Return (x, y) of the center of cell containing provided text 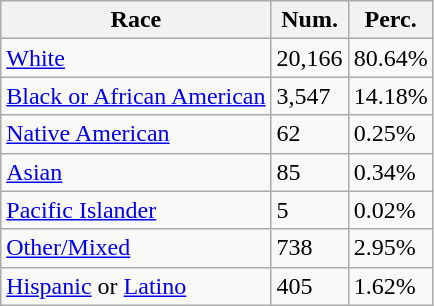
Perc. (390, 20)
405 (310, 286)
3,547 (310, 96)
1.62% (390, 286)
0.25% (390, 134)
62 (310, 134)
738 (310, 248)
Race (136, 20)
20,166 (310, 58)
0.02% (390, 210)
Hispanic or Latino (136, 286)
Black or African American (136, 96)
85 (310, 172)
Native American (136, 134)
White (136, 58)
Asian (136, 172)
80.64% (390, 58)
5 (310, 210)
Num. (310, 20)
Pacific Islander (136, 210)
14.18% (390, 96)
2.95% (390, 248)
0.34% (390, 172)
Other/Mixed (136, 248)
